Capture the cell that displays the provided text and extract its [x, y] central coordinate. 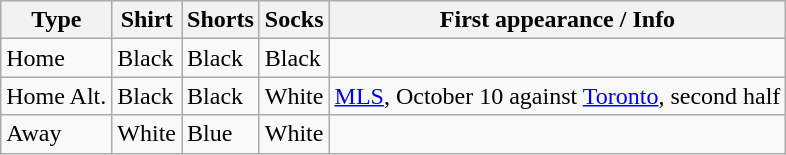
First appearance / Info [558, 20]
Shirt [147, 20]
Shorts [221, 20]
MLS, October 10 against Toronto, second half [558, 96]
Type [56, 20]
Home Alt. [56, 96]
Blue [221, 134]
Away [56, 134]
Home [56, 58]
Socks [294, 20]
